Search for the cell housing the specified text and yield its [x, y] center coordinate. 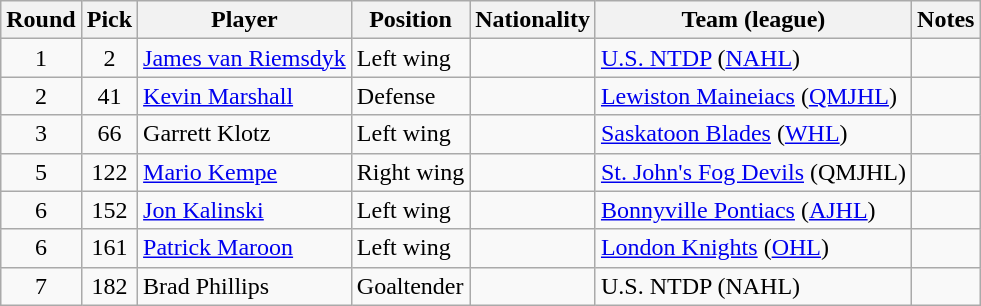
Bonnyville Pontiacs (AJHL) [753, 210]
Nationality [533, 20]
Pick [109, 20]
161 [109, 248]
Defense [410, 96]
Garrett Klotz [245, 134]
Saskatoon Blades (WHL) [753, 134]
5 [41, 172]
3 [41, 134]
Mario Kempe [245, 172]
66 [109, 134]
Goaltender [410, 286]
41 [109, 96]
Team (league) [753, 20]
Patrick Maroon [245, 248]
London Knights (OHL) [753, 248]
Brad Phillips [245, 286]
Kevin Marshall [245, 96]
James van Riemsdyk [245, 58]
7 [41, 286]
152 [109, 210]
St. John's Fog Devils (QMJHL) [753, 172]
Player [245, 20]
Position [410, 20]
Jon Kalinski [245, 210]
Right wing [410, 172]
182 [109, 286]
122 [109, 172]
1 [41, 58]
Lewiston Maineiacs (QMJHL) [753, 96]
Round [41, 20]
Notes [946, 20]
